From the cell containing the given text, extract its center point as (X, Y) coordinate. 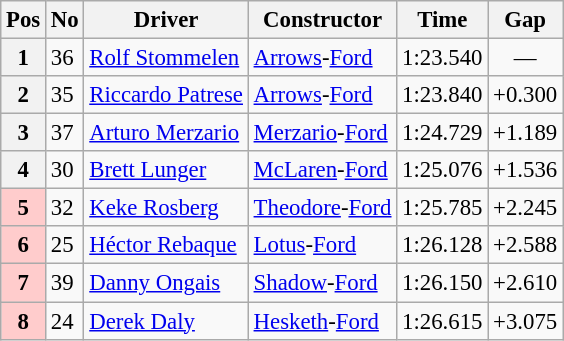
3 (24, 133)
Rolf Stommelen (166, 58)
Derek Daly (166, 321)
+3.075 (526, 321)
1:26.150 (442, 283)
Riccardo Patrese (166, 95)
Danny Ongais (166, 283)
1:23.840 (442, 95)
Hesketh-Ford (322, 321)
24 (65, 321)
Time (442, 20)
6 (24, 245)
Constructor (322, 20)
25 (65, 245)
1 (24, 58)
Theodore-Ford (322, 208)
Lotus-Ford (322, 245)
+2.588 (526, 245)
5 (24, 208)
Arturo Merzario (166, 133)
1:25.785 (442, 208)
2 (24, 95)
Gap (526, 20)
8 (24, 321)
1:26.615 (442, 321)
Héctor Rebaque (166, 245)
+0.300 (526, 95)
Brett Lunger (166, 170)
Keke Rosberg (166, 208)
1:24.729 (442, 133)
39 (65, 283)
Merzario-Ford (322, 133)
+2.245 (526, 208)
4 (24, 170)
No (65, 20)
35 (65, 95)
1:26.128 (442, 245)
Pos (24, 20)
+2.610 (526, 283)
— (526, 58)
+1.536 (526, 170)
7 (24, 283)
37 (65, 133)
36 (65, 58)
30 (65, 170)
Shadow-Ford (322, 283)
1:23.540 (442, 58)
+1.189 (526, 133)
Driver (166, 20)
32 (65, 208)
McLaren-Ford (322, 170)
1:25.076 (442, 170)
